Search for the cell housing the specified text and yield its (X, Y) center coordinate. 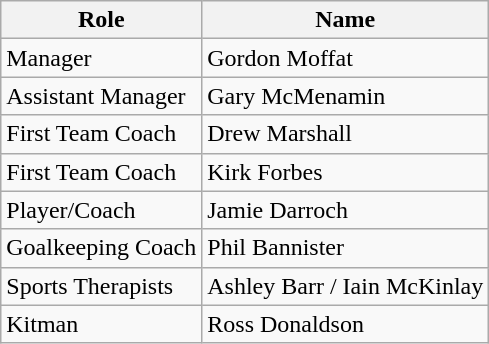
Role (102, 20)
Ashley Barr / Iain McKinlay (346, 286)
Gordon Moffat (346, 58)
Drew Marshall (346, 134)
Assistant Manager (102, 96)
Goalkeeping Coach (102, 248)
Name (346, 20)
Phil Bannister (346, 248)
Kirk Forbes (346, 172)
Gary McMenamin (346, 96)
Ross Donaldson (346, 324)
Manager (102, 58)
Jamie Darroch (346, 210)
Sports Therapists (102, 286)
Kitman (102, 324)
Player/Coach (102, 210)
